Provide the (X, Y) coordinate of the cell's center where the given text is located.  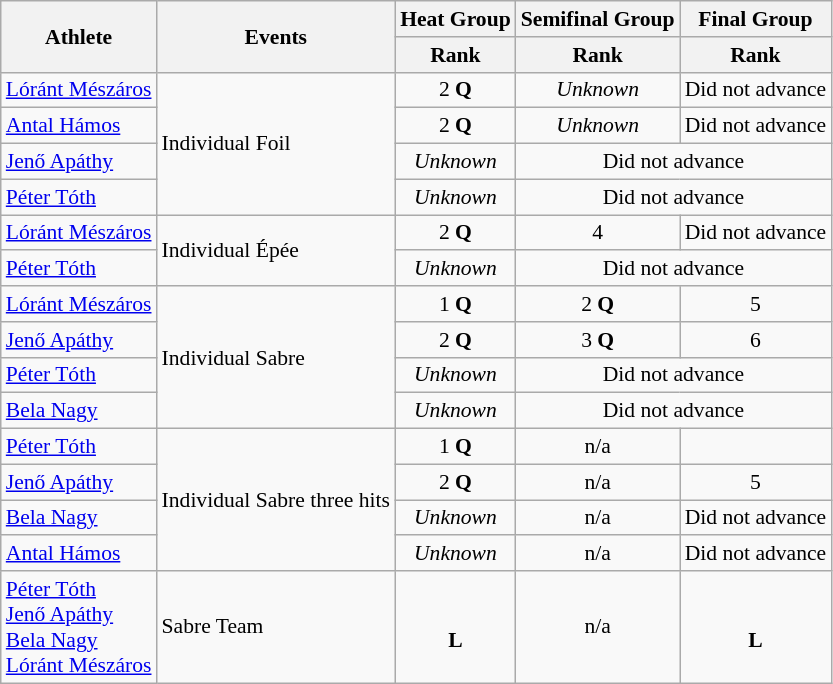
Athlete (79, 36)
4 (598, 233)
Péter TóthJenő ApáthyBela NagyLóránt Mészáros (79, 627)
Semifinal Group (598, 19)
Individual Foil (276, 143)
6 (756, 340)
Final Group (756, 19)
Sabre Team (276, 627)
Individual Épée (276, 250)
Individual Sabre (276, 357)
3 Q (598, 340)
Events (276, 36)
Heat Group (456, 19)
Individual Sabre three hits (276, 500)
